Return the [X, Y] coordinate for the center point of the cell that contains the specified text.  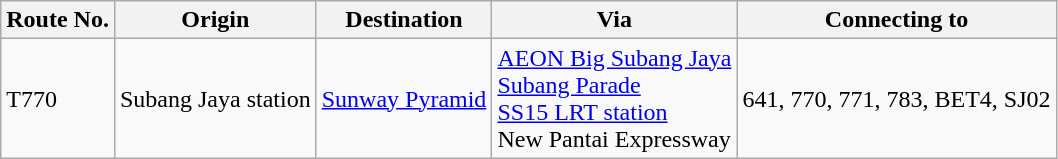
Origin [215, 20]
Via [614, 20]
Connecting to [896, 20]
Route No. [58, 20]
AEON Big Subang Jaya Subang Parade SS15 LRT station New Pantai Expressway [614, 98]
641, 770, 771, 783, BET4, SJ02 [896, 98]
Destination [404, 20]
T770 [58, 98]
Subang Jaya station [215, 98]
Sunway Pyramid [404, 98]
